Determine the [X, Y] coordinate at the center of the cell enclosing the given text.  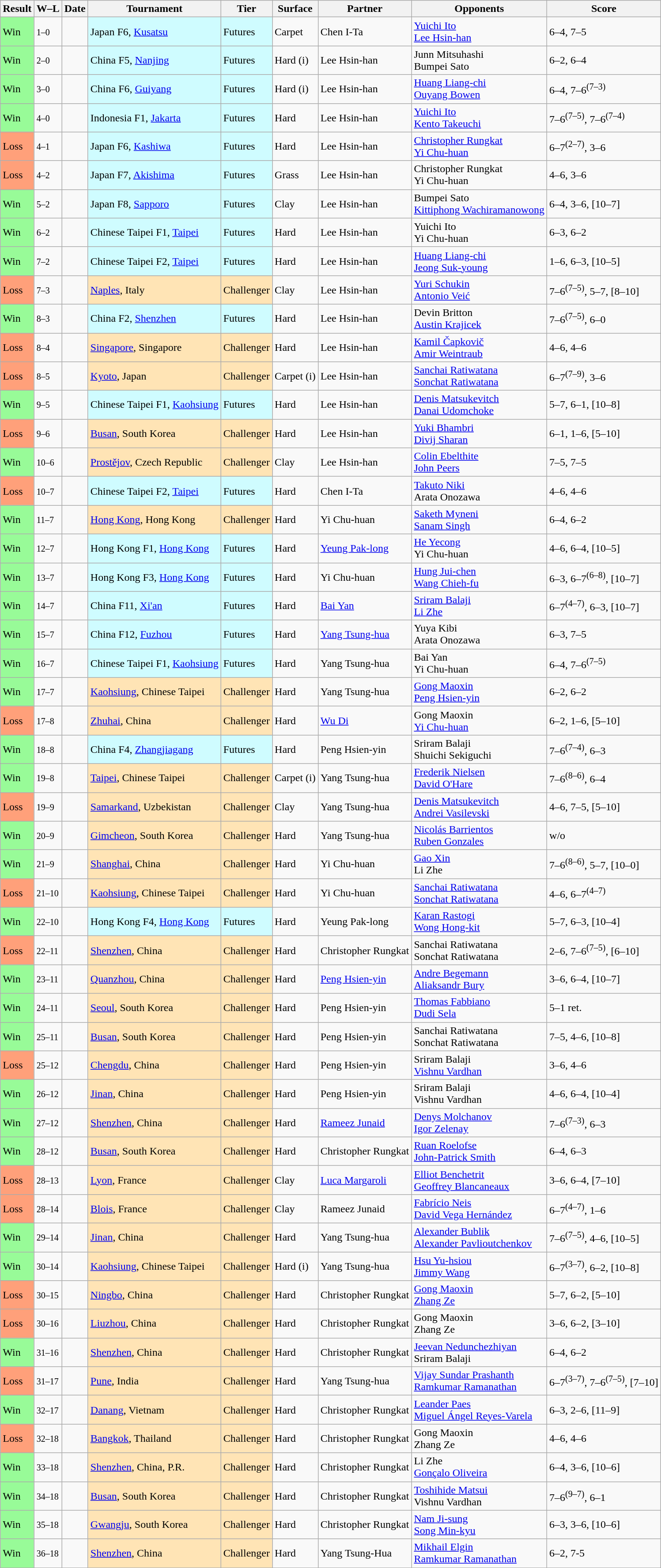
China F6, Guiyang [155, 89]
Elliot Benchetrit Geoffrey Blancaneaux [480, 1180]
Alexander Bublik Alexander Pavlioutchenkov [480, 1237]
7–2 [48, 261]
Shanghai, China [155, 864]
33–18 [48, 1467]
3–0 [48, 89]
1–6, 6–3, [10–5] [604, 261]
21–9 [48, 864]
Yuichi Ito Lee Hsin-han [480, 32]
26–12 [48, 1094]
Date [75, 9]
Tournament [155, 9]
6–7(3–7), 7–6(7–5), [7–10] [604, 1381]
China F12, Fuzhou [155, 635]
Colin Ebelthite John Peers [480, 463]
22–10 [48, 921]
6–2 [48, 232]
15–7 [48, 635]
Grass [295, 175]
7–6(7–5), 6–0 [604, 319]
Yuichi Ito Yi Chu-huan [480, 232]
Gao Xin Li Zhe [480, 864]
1–0 [48, 32]
W–L [48, 9]
5–7, 6–2, [5–10] [604, 1295]
8–5 [48, 376]
6–4, 3–6, [10–7] [604, 204]
28–12 [48, 1151]
22–11 [48, 951]
Japan F7, Akishima [155, 175]
Junn Mitsuhashi Bumpei Sato [480, 60]
Fabrício Neis David Vega Hernández [480, 1208]
Denys Molchanov Igor Zelenay [480, 1123]
31–17 [48, 1381]
Hong Kong, Hong Kong [155, 520]
Luca Margaroli [365, 1180]
Hsu Yu-hsiou Jimmy Wang [480, 1266]
7–6(8–6), 6–4 [604, 778]
Denis Matsukevitch Andrei Vasilevski [480, 807]
6–3, 2–6, [11–9] [604, 1410]
Blois, France [155, 1208]
6–2, 1–6, [5–10] [604, 720]
6–4, 3–6, [10–6] [604, 1467]
19–9 [48, 807]
6–7(7–9), 3–6 [604, 376]
Gimcheon, South Korea [155, 836]
6–7(3–7), 6–2, [10–8] [604, 1266]
Japan F8, Sapporo [155, 204]
China F11, Xi'an [155, 605]
Hung Jui-chen Wang Chieh-fu [480, 577]
Toshihide Matsui Vishnu Vardhan [480, 1496]
Kamil Čapkovič Amir Weintraub [480, 347]
7–6(7–5), 7–6(7–4) [604, 117]
32–18 [48, 1439]
Bangkok, Thailand [155, 1439]
23–11 [48, 979]
6–3, 6–2 [604, 232]
Frederik Nielsen David O'Hare [480, 778]
11–7 [48, 520]
32–17 [48, 1410]
6–7(4–7), 1–6 [604, 1208]
Prostějov, Czech Republic [155, 463]
He Yecong Yi Chu-huan [480, 548]
Karan Rastogi Wong Hong-kit [480, 921]
Leander Paes Miguel Ángel Reyes-Varela [480, 1410]
Sriram Balaji Li Zhe [480, 605]
6–2, 6–2 [604, 692]
2–6, 7–6(7–5), [6–10] [604, 951]
31–16 [48, 1352]
Gong Maoxin Peng Hsien-yin [480, 692]
18–8 [48, 749]
30–14 [48, 1266]
Quanzhou, China [155, 979]
Indonesia F1, Jakarta [155, 117]
4–1 [48, 147]
Hong Kong F4, Hong Kong [155, 921]
28–13 [48, 1180]
Devin Britton Austin Krajicek [480, 319]
5–7, 6–1, [10–8] [604, 405]
28–14 [48, 1208]
6–4, 7–6(7–3) [604, 89]
6–3, 6–7(6–8), [10–7] [604, 577]
Mikhail Elgin Ramkumar Ramanathan [480, 1553]
29–14 [48, 1237]
14–7 [48, 605]
Bumpei Sato Kittiphong Wachiramanowong [480, 204]
7–6(7–3), 6–3 [604, 1123]
6–7(4–7), 6–3, [10–7] [604, 605]
4–6, 6–7(4–7) [604, 893]
Huang Liang-chi Jeong Suk-young [480, 261]
4–6, 6–4, [10–4] [604, 1094]
9–6 [48, 433]
Result [17, 9]
12–7 [48, 548]
Chinese Taipei F1, Taipei [155, 232]
4–6, 7–5, [5–10] [604, 807]
Liuzhou, China [155, 1324]
Singapore, Singapore [155, 347]
Taipei, Chinese Taipei [155, 778]
4–0 [48, 117]
7–6(7–5), 5–7, [8–10] [604, 290]
China F2, Shenzhen [155, 319]
7–6(9–7), 6–1 [604, 1496]
30–16 [48, 1324]
8–4 [48, 347]
Nam Ji-sung Song Min-kyu [480, 1524]
Yuri Schukin Antonio Veić [480, 290]
Ruan Roelofse John-Patrick Smith [480, 1151]
3–6, 4–6 [604, 1065]
16–7 [48, 663]
Gwangju, South Korea [155, 1524]
6–4, 6–3 [604, 1151]
Danang, Vietnam [155, 1410]
7–6(7–5), 4–6, [10–5] [604, 1237]
17–8 [48, 720]
Saketh Myneni Sanam Singh [480, 520]
Huang Liang-chi Ouyang Bowen [480, 89]
Tier [246, 9]
19–8 [48, 778]
10–7 [48, 491]
27–12 [48, 1123]
Japan F6, Kusatsu [155, 32]
4–6, 6–4, [10–5] [604, 548]
4–6, 3–6 [604, 175]
4–2 [48, 175]
Yang Tsung-Hua [365, 1553]
7–6(8–6), 5–7, [10–0] [604, 864]
Thomas Fabbiano Dudi Sela [480, 1008]
Samarkand, Uzbekistan [155, 807]
35–18 [48, 1524]
6–2, 7-5 [604, 1553]
Hong Kong F3, Hong Kong [155, 577]
24–11 [48, 1008]
Pune, India [155, 1381]
w/o [604, 836]
3–6, 6–4, [7–10] [604, 1180]
Lyon, France [155, 1180]
Zhuhai, China [155, 720]
10–6 [48, 463]
Kyoto, Japan [155, 376]
6–4, 7–5 [604, 32]
7–5, 4–6, [10–8] [604, 1036]
Naples, Italy [155, 290]
17–7 [48, 692]
Yuya Kibi Arata Onozawa [480, 635]
20–9 [48, 836]
Jeevan Nedunchezhiyan Sriram Balaji [480, 1352]
Wu Di [365, 720]
China F5, Nanjing [155, 60]
25–12 [48, 1065]
Surface [295, 9]
Japan F6, Kashiwa [155, 147]
Yuichi Ito Kento Takeuchi [480, 117]
6–3, 3–6, [10–6] [604, 1524]
Seoul, South Korea [155, 1008]
3–6, 6–2, [3–10] [604, 1324]
Takuto Niki Arata Onozawa [480, 491]
Bai Yan [365, 605]
Yuki Bhambri Divij Sharan [480, 433]
Partner [365, 9]
Ningbo, China [155, 1295]
21–10 [48, 893]
7–3 [48, 290]
3–6, 6–4, [10–7] [604, 979]
6–2, 6–4 [604, 60]
Carpet [295, 32]
Shenzhen, China, P.R. [155, 1467]
13–7 [48, 577]
7–6(7–4), 6–3 [604, 749]
6–1, 1–6, [5–10] [604, 433]
5–7, 6–3, [10–4] [604, 921]
Bai Yan Yi Chu-huan [480, 663]
Hong Kong F1, Hong Kong [155, 548]
30–15 [48, 1295]
8–3 [48, 319]
Opponents [480, 9]
Li Zhe Gonçalo Oliveira [480, 1467]
Andre Begemann Aliaksandr Bury [480, 979]
6–7(2–7), 3–6 [604, 147]
5–2 [48, 204]
Vijay Sundar Prashanth Ramkumar Ramanathan [480, 1381]
Chengdu, China [155, 1065]
36–18 [48, 1553]
Gong Maoxin Yi Chu-huan [480, 720]
Sriram Balaji Shuichi Sekiguchi [480, 749]
7–5, 7–5 [604, 463]
China F4, Zhangjiagang [155, 749]
25–11 [48, 1036]
6–4, 7–6(7–5) [604, 663]
2–0 [48, 60]
9–5 [48, 405]
34–18 [48, 1496]
Nicolás Barrientos Ruben Gonzales [480, 836]
Score [604, 9]
6–3, 7–5 [604, 635]
5–1 ret. [604, 1008]
Denis Matsukevitch Danai Udomchoke [480, 405]
